Return [X, Y] of the center of cell containing provided text 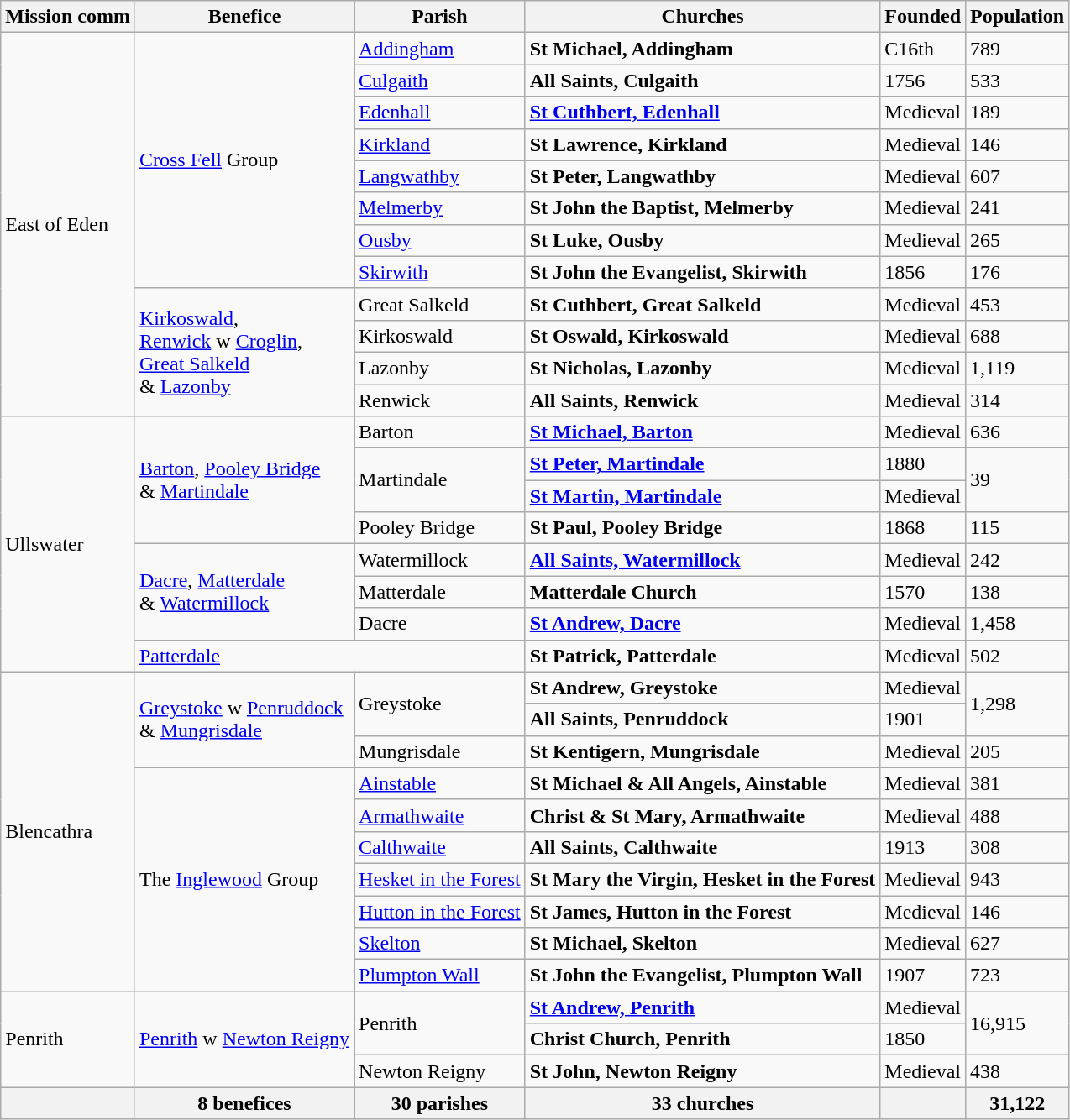
265 [1018, 240]
St Luke, Ousby [702, 240]
115 [1018, 528]
St Oswald, Kirkoswald [702, 336]
Christ Church, Penrith [702, 1039]
Churches [702, 17]
Renwick [440, 400]
Dacre, Matterdale & Watermillock [244, 592]
241 [1018, 208]
Newton Reigny [440, 1071]
Kirkoswald [440, 336]
St Michael, Barton [702, 432]
Matterdale [440, 592]
Hesket in the Forest [440, 879]
St Lawrence, Kirkland [702, 144]
1856 [923, 272]
St James, Hutton in the Forest [702, 911]
688 [1018, 336]
30 parishes [440, 1103]
All Saints, Renwick [702, 400]
1850 [923, 1039]
St Mary the Virgin, Hesket in the Forest [702, 879]
1,458 [1018, 624]
Skirwith [440, 272]
488 [1018, 815]
St Kentigern, Mungrisdale [702, 751]
Melmerby [440, 208]
205 [1018, 751]
St Paul, Pooley Bridge [702, 528]
Addingham [440, 49]
Founded [923, 17]
723 [1018, 976]
St John the Baptist, Melmerby [702, 208]
8 benefices [244, 1103]
St Andrew, Penrith [702, 1007]
Barton [440, 432]
Blencathra [68, 831]
Pooley Bridge [440, 528]
East of Eden [68, 225]
314 [1018, 400]
1570 [923, 592]
Ousby [440, 240]
533 [1018, 81]
St John the Evangelist, Skirwith [702, 272]
381 [1018, 783]
St Nicholas, Lazonby [702, 368]
Cross Fell Group [244, 160]
St John the Evangelist, Plumpton Wall [702, 976]
Kirkland [440, 144]
789 [1018, 49]
138 [1018, 592]
Armathwaite [440, 815]
Greystoke [440, 704]
1901 [923, 720]
502 [1018, 656]
Great Salkeld [440, 304]
Skelton [440, 944]
Dacre [440, 624]
All Saints, Watermillock [702, 560]
All Saints, Culgaith [702, 81]
453 [1018, 304]
St Peter, Langwathby [702, 176]
1907 [923, 976]
St Andrew, Dacre [702, 624]
Ullswater [68, 544]
Penrith w Newton Reigny [244, 1039]
St Patrick, Patterdale [702, 656]
St Michael, Addingham [702, 49]
943 [1018, 879]
438 [1018, 1071]
1,119 [1018, 368]
Plumpton Wall [440, 976]
636 [1018, 432]
St Cuthbert, Edenhall [702, 113]
Parish [440, 17]
All Saints, Calthwaite [702, 847]
St Michael & All Angels, Ainstable [702, 783]
176 [1018, 272]
All Saints, Penruddock [702, 720]
31,122 [1018, 1103]
Barton, Pooley Bridge & Martindale [244, 480]
St Cuthbert, Great Salkeld [702, 304]
1,298 [1018, 704]
1756 [923, 81]
Patterdale [329, 656]
Benefice [244, 17]
39 [1018, 480]
1913 [923, 847]
The Inglewood Group [244, 879]
242 [1018, 560]
Hutton in the Forest [440, 911]
16,915 [1018, 1023]
C16th [923, 49]
Calthwaite [440, 847]
308 [1018, 847]
Mungrisdale [440, 751]
Langwathby [440, 176]
St Peter, Martindale [702, 464]
1880 [923, 464]
1868 [923, 528]
Ainstable [440, 783]
Edenhall [440, 113]
Greystoke w Penruddock& Mungrisdale [244, 720]
St Andrew, Greystoke [702, 688]
Mission comm [68, 17]
607 [1018, 176]
Martindale [440, 480]
Matterdale Church [702, 592]
St John, Newton Reigny [702, 1071]
189 [1018, 113]
St Michael, Skelton [702, 944]
Lazonby [440, 368]
33 churches [702, 1103]
Watermillock [440, 560]
Culgaith [440, 81]
St Martin, Martindale [702, 496]
Population [1018, 17]
Christ & St Mary, Armathwaite [702, 815]
Kirkoswald, Renwick w Croglin, Great Salkeld & Lazonby [244, 352]
627 [1018, 944]
